From the cell containing the given text, extract its center point as (x, y) coordinate. 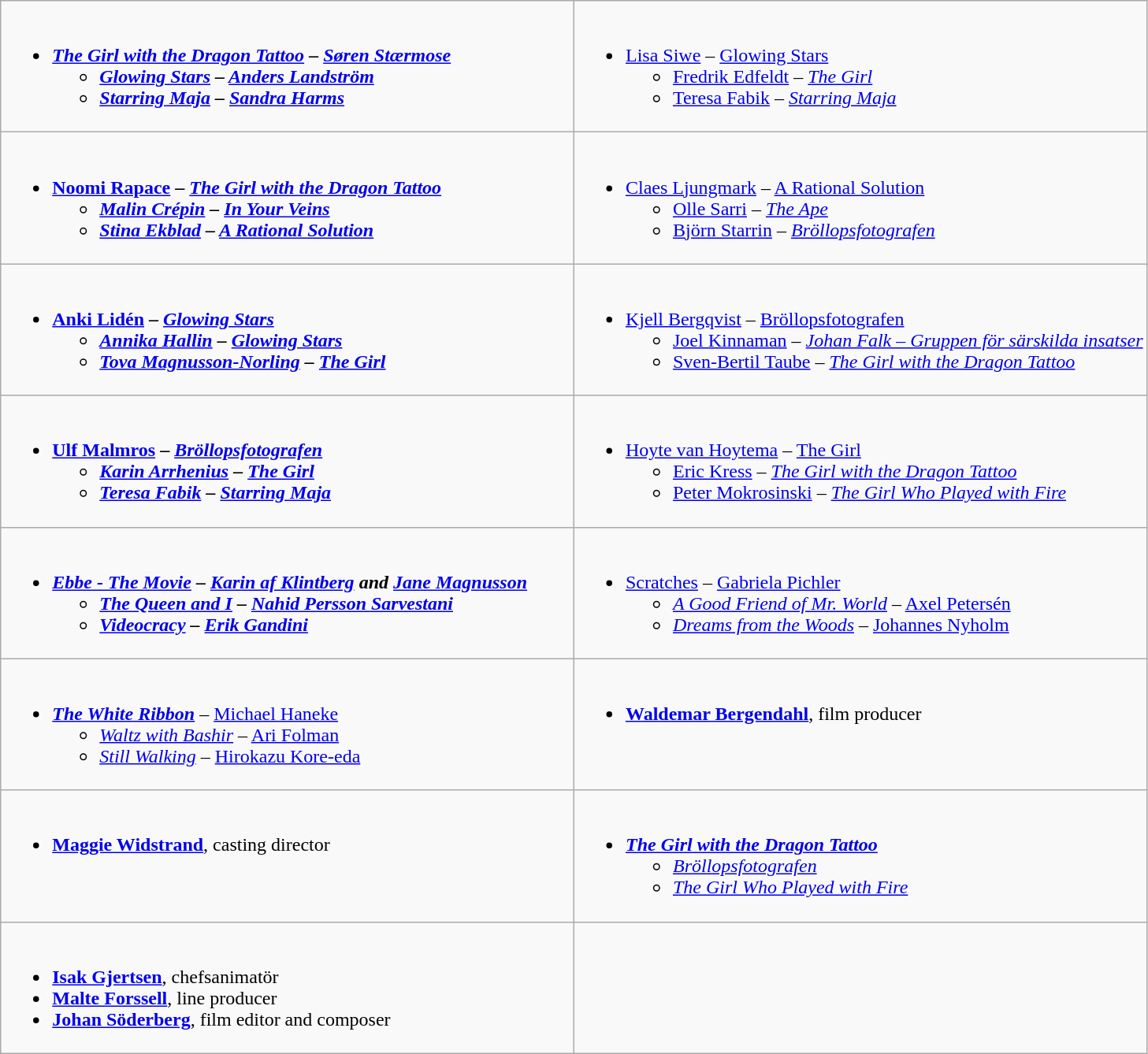
The Girl with the Dragon TattooBröllopsfotografenThe Girl Who Played with Fire (860, 855)
Anki Lidén – Glowing StarsAnnika Hallin – Glowing StarsTova Magnusson-Norling – The Girl (288, 329)
Noomi Rapace – The Girl with the Dragon TattooMalin Crépin – In Your VeinsStina Ekblad – A Rational Solution (288, 199)
Kjell Bergqvist – BröllopsfotografenJoel Kinnaman – Johan Falk – Gruppen för särskilda insatserSven-Bertil Taube – The Girl with the Dragon Tattoo (860, 329)
Ebbe - The Movie – Karin af Klintberg and Jane MagnussonThe Queen and I – Nahid Persson SarvestaniVideocracy – Erik Gandini (288, 592)
Claes Ljungmark – A Rational SolutionOlle Sarri – The ApeBjörn Starrin – Bröllopsfotografen (860, 199)
Isak Gjertsen, chefsanimatörMalte Forssell, line producerJohan Söderberg, film editor and composer (288, 988)
Scratches – Gabriela PichlerA Good Friend of Mr. World – Axel PetersénDreams from the Woods – Johannes Nyholm (860, 592)
The Girl with the Dragon Tattoo – Søren StærmoseGlowing Stars – Anders LandströmStarring Maja – Sandra Harms (288, 66)
Waldemar Bergendahl, film producer (860, 725)
Lisa Siwe – Glowing StarsFredrik Edfeldt – The GirlTeresa Fabik – Starring Maja (860, 66)
Ulf Malmros – BröllopsfotografenKarin Arrhenius – The GirlTeresa Fabik – Starring Maja (288, 462)
Hoyte van Hoytema – The GirlEric Kress – The Girl with the Dragon TattooPeter Mokrosinski – The Girl Who Played with Fire (860, 462)
The White Ribbon – Michael Haneke Waltz with Bashir – Ari Folman Still Walking – Hirokazu Kore-eda (288, 725)
Maggie Widstrand, casting director (288, 855)
